Capture the cell that displays the provided text and extract its [X, Y] central coordinate. 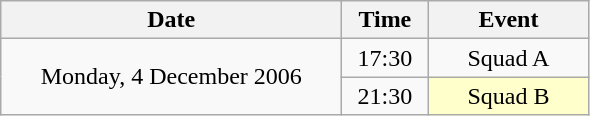
Event [508, 20]
Date [172, 20]
Squad B [508, 96]
Time [385, 20]
Squad A [508, 58]
17:30 [385, 58]
Monday, 4 December 2006 [172, 77]
21:30 [385, 96]
